Provide the (x, y) coordinate of the cell's center where the given text is located.  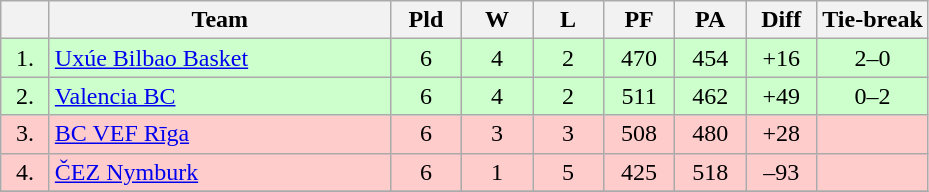
3. (26, 134)
PF (640, 20)
480 (710, 134)
BC VEF Rīga (220, 134)
+28 (782, 134)
Diff (782, 20)
511 (640, 96)
518 (710, 172)
1 (496, 172)
470 (640, 58)
425 (640, 172)
0–2 (873, 96)
1. (26, 58)
4. (26, 172)
Tie-break (873, 20)
+49 (782, 96)
PA (710, 20)
Valencia BC (220, 96)
+16 (782, 58)
Uxúe Bilbao Basket (220, 58)
508 (640, 134)
454 (710, 58)
Team (220, 20)
462 (710, 96)
L (568, 20)
5 (568, 172)
2. (26, 96)
2–0 (873, 58)
W (496, 20)
ČEZ Nymburk (220, 172)
–93 (782, 172)
Pld (426, 20)
